Locate the cell with the specified text and output its (X, Y) center coordinate. 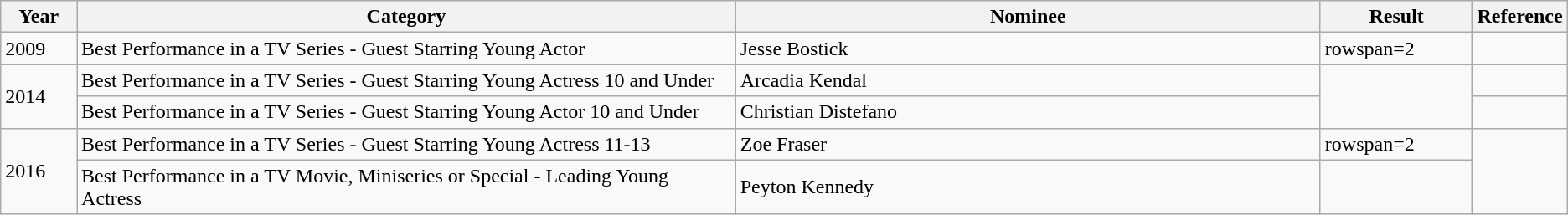
Result (1396, 17)
Nominee (1028, 17)
Zoe Fraser (1028, 144)
Best Performance in a TV Series - Guest Starring Young Actress 10 and Under (407, 80)
2014 (39, 96)
Arcadia Kendal (1028, 80)
Category (407, 17)
2009 (39, 49)
Christian Distefano (1028, 112)
Jesse Bostick (1028, 49)
Reference (1519, 17)
Best Performance in a TV Series - Guest Starring Young Actor (407, 49)
Best Performance in a TV Movie, Miniseries or Special - Leading Young Actress (407, 187)
Best Performance in a TV Series - Guest Starring Young Actress 11-13 (407, 144)
Peyton Kennedy (1028, 187)
Year (39, 17)
2016 (39, 171)
Best Performance in a TV Series - Guest Starring Young Actor 10 and Under (407, 112)
